Output the (x, y) coordinate of the center of the cell containing the given text.  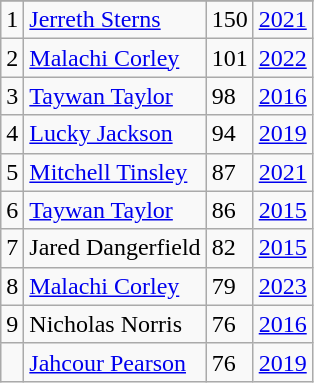
4 (12, 134)
Jerreth Sterns (115, 20)
94 (230, 134)
Jahcour Pearson (115, 362)
87 (230, 172)
1 (12, 20)
5 (12, 172)
2 (12, 58)
86 (230, 210)
8 (12, 286)
3 (12, 96)
Mitchell Tinsley (115, 172)
Jared Dangerfield (115, 248)
7 (12, 248)
2023 (282, 286)
82 (230, 248)
101 (230, 58)
Nicholas Norris (115, 324)
98 (230, 96)
Lucky Jackson (115, 134)
9 (12, 324)
2022 (282, 58)
6 (12, 210)
79 (230, 286)
150 (230, 20)
